Return the (x, y) coordinate for the center point of the cell that contains the specified text.  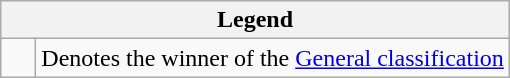
Legend (256, 20)
Denotes the winner of the General classification (273, 58)
